Output the [x, y] coordinate of the center of the cell containing the given text.  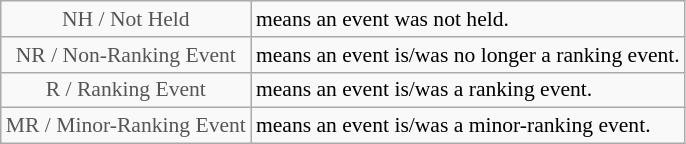
R / Ranking Event [126, 90]
means an event is/was no longer a ranking event. [468, 55]
means an event is/was a minor-ranking event. [468, 126]
means an event was not held. [468, 19]
NR / Non-Ranking Event [126, 55]
NH / Not Held [126, 19]
means an event is/was a ranking event. [468, 90]
MR / Minor-Ranking Event [126, 126]
